From the cell containing the given text, extract its center point as (X, Y) coordinate. 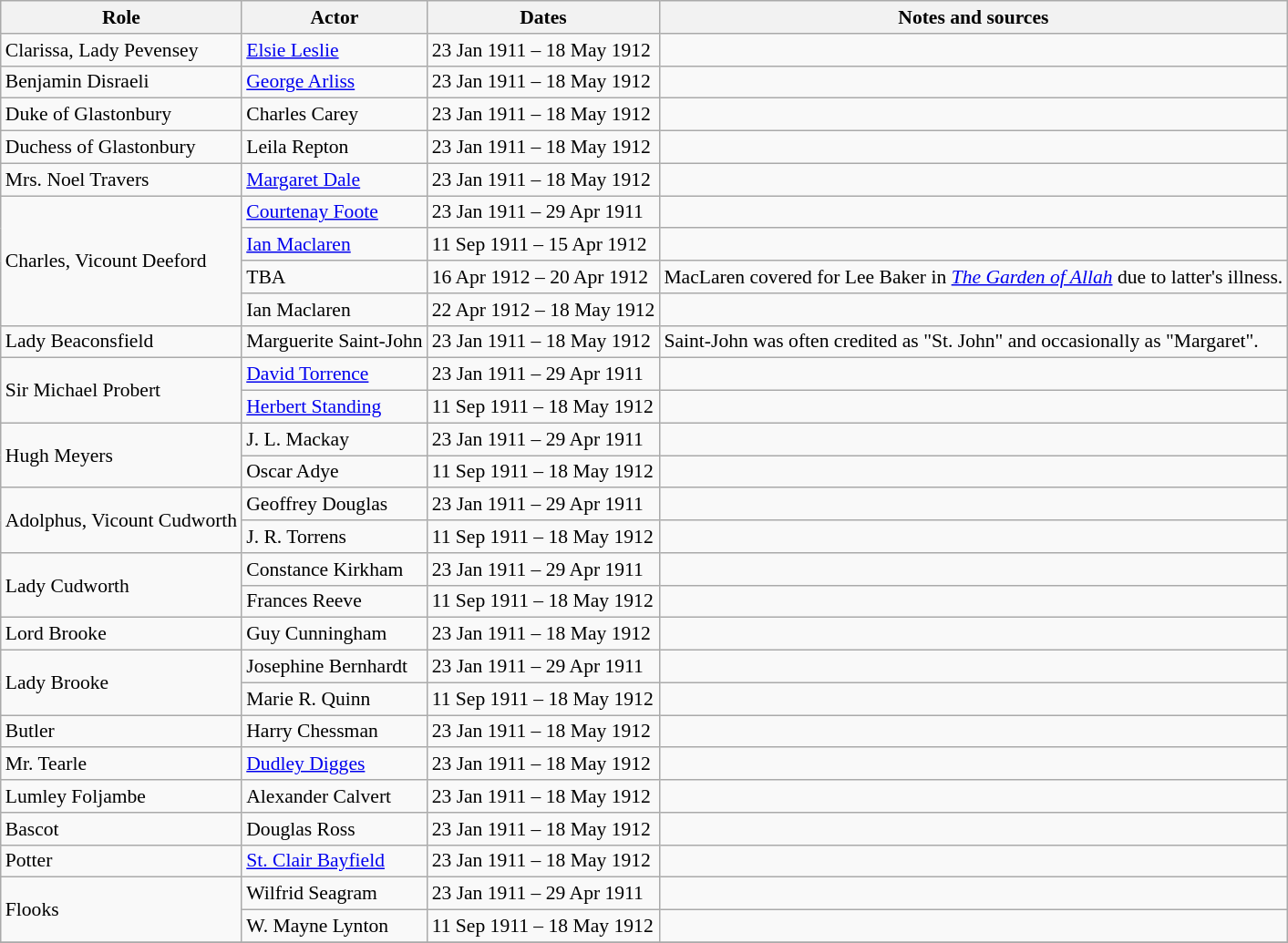
Guy Cunningham (334, 634)
Duke of Glastonbury (121, 115)
Alexander Calvert (334, 796)
Bascot (121, 829)
Courtenay Foote (334, 212)
TBA (334, 277)
Sir Michael Probert (121, 390)
Josephine Bernhardt (334, 667)
Lady Brooke (121, 683)
David Torrence (334, 374)
Frances Reeve (334, 601)
Adolphus, Vicount Cudworth (121, 521)
George Arliss (334, 82)
Potter (121, 861)
Lord Brooke (121, 634)
Wilfrid Seagram (334, 894)
11 Sep 1911 – 15 Apr 1912 (543, 245)
Leila Repton (334, 148)
Charles, Vicount Deeford (121, 261)
22 Apr 1912 – 18 May 1912 (543, 310)
St. Clair Bayfield (334, 861)
Actor (334, 17)
Elsie Leslie (334, 50)
Dates (543, 17)
MacLaren covered for Lee Baker in The Garden of Allah due to latter's illness. (974, 277)
Mr. Tearle (121, 764)
Geoffrey Douglas (334, 505)
Douglas Ross (334, 829)
Mrs. Noel Travers (121, 179)
Lady Beaconsfield (121, 342)
Constance Kirkham (334, 569)
Margaret Dale (334, 179)
Notes and sources (974, 17)
Marguerite Saint-John (334, 342)
Flooks (121, 909)
Harry Chessman (334, 732)
J. L. Mackay (334, 439)
J. R. Torrens (334, 537)
Role (121, 17)
Butler (121, 732)
Saint-John was often credited as "St. John" and occasionally as "Margaret". (974, 342)
Duchess of Glastonbury (121, 148)
W. Mayne Lynton (334, 927)
Hugh Meyers (121, 456)
Lady Cudworth (121, 585)
16 Apr 1912 – 20 Apr 1912 (543, 277)
Oscar Adye (334, 472)
Clarissa, Lady Pevensey (121, 50)
Lumley Foljambe (121, 796)
Herbert Standing (334, 407)
Benjamin Disraeli (121, 82)
Marie R. Quinn (334, 699)
Dudley Digges (334, 764)
Charles Carey (334, 115)
